Pinpoint the cell where the given text exists, returning its [X, Y] midpoint coordinate. 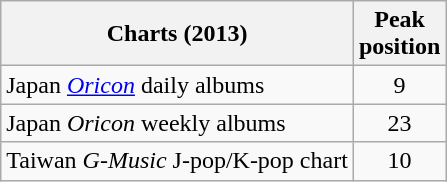
10 [399, 161]
Taiwan G-Music J-pop/K-pop chart [178, 161]
Charts (2013) [178, 34]
23 [399, 123]
Japan Oricon weekly albums [178, 123]
9 [399, 85]
Peakposition [399, 34]
Japan Oricon daily albums [178, 85]
